Search for the cell housing the specified text and yield its [x, y] center coordinate. 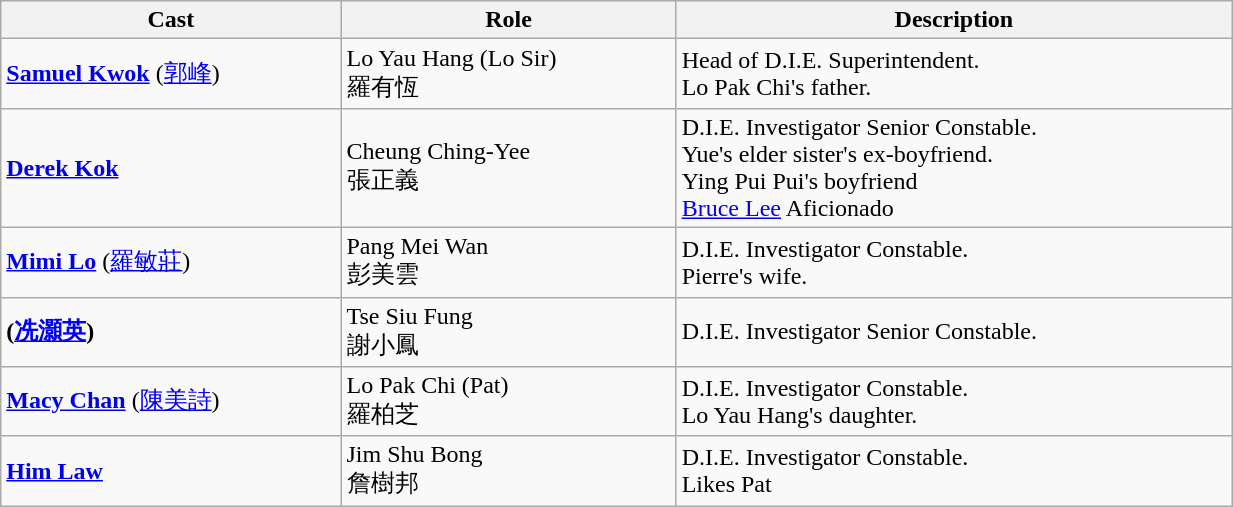
(冼灝英) [171, 332]
D.I.E. Investigator Senior Constable. Yue's elder sister's ex-boyfriend.Ying Pui Pui's boyfriend Bruce Lee Aficionado [954, 168]
Head of D.I.E. Superintendent. Lo Pak Chi's father. [954, 74]
Jim Shu Bong 詹樹邦 [508, 471]
Cheung Ching-Yee 張正義 [508, 168]
Lo Yau Hang (Lo Sir) 羅有恆 [508, 74]
Role [508, 20]
D.I.E. Investigator Constable. Likes Pat [954, 471]
D.I.E. Investigator Constable. Pierre's wife. [954, 262]
Description [954, 20]
Pang Mei Wan 彭美雲 [508, 262]
Derek Kok [171, 168]
Mimi Lo (羅敏莊) [171, 262]
Tse Siu Fung 謝小鳳 [508, 332]
Lo Pak Chi (Pat) 羅柏芝 [508, 402]
Macy Chan (陳美詩) [171, 402]
Samuel Kwok (郭峰) [171, 74]
Cast [171, 20]
Him Law [171, 471]
D.I.E. Investigator Senior Constable. [954, 332]
D.I.E. Investigator Constable. Lo Yau Hang's daughter. [954, 402]
